Output the (X, Y) coordinate of the center of the cell containing the given text.  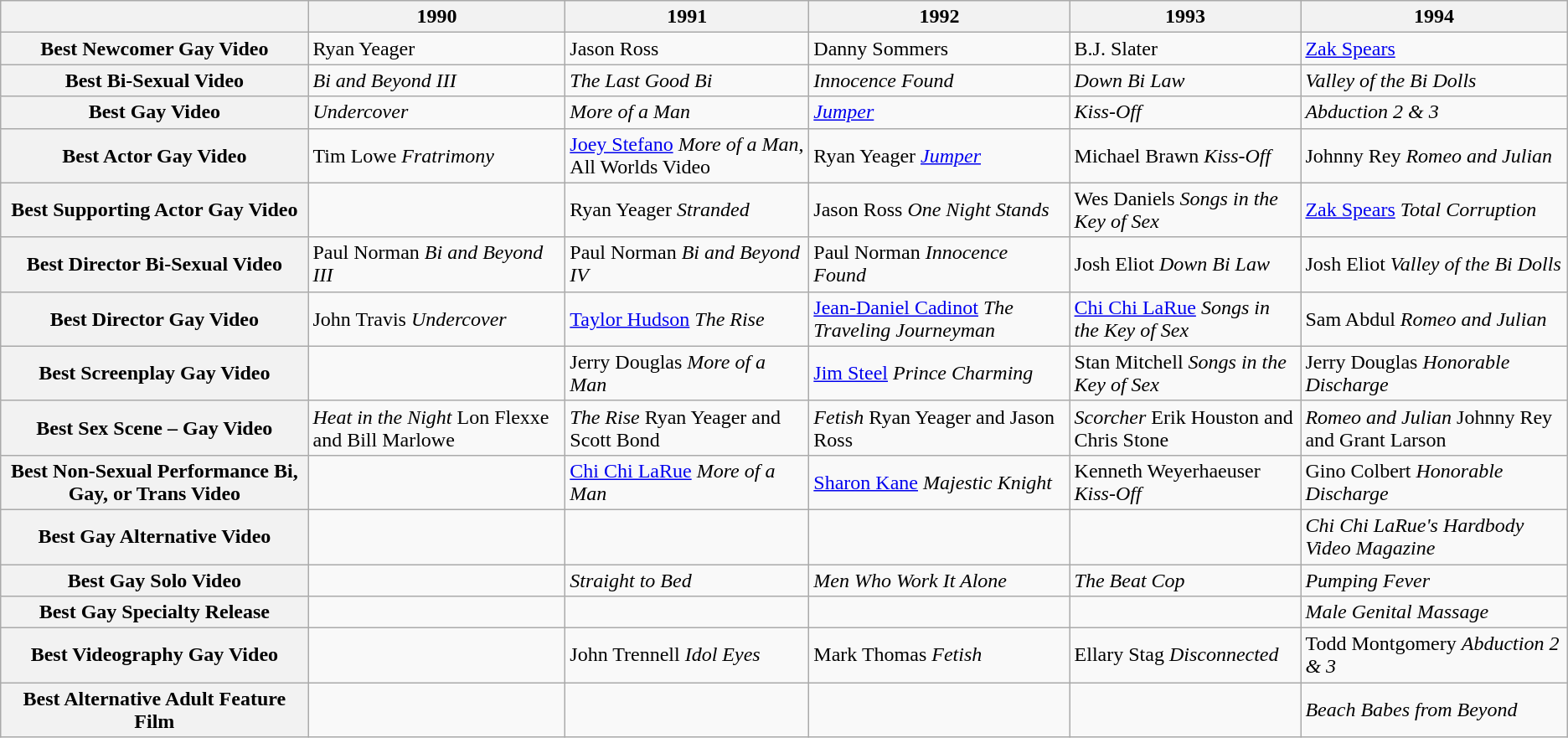
1991 (687, 17)
Ryan Yeager Jumper (940, 156)
Jean-Daniel Cadinot The Traveling Journeyman (940, 318)
The Last Good Bi (687, 80)
Best Director Bi-Sexual Video (154, 265)
B.J. Slater (1185, 49)
John Trennell Idol Eyes (687, 655)
Wes Daniels Songs in the Key of Sex (1185, 209)
Best Sex Scene – Gay Video (154, 427)
Jerry Douglas Honorable Discharge (1434, 374)
Paul Norman Bi and Beyond III (437, 265)
Best Actor Gay Video (154, 156)
1990 (437, 17)
Paul Norman Innocence Found (940, 265)
Josh Eliot Down Bi Law (1185, 265)
Kiss-Off (1185, 112)
Chi Chi LaRue Songs in the Key of Sex (1185, 318)
Sharon Kane Majestic Knight (940, 483)
1992 (940, 17)
Zak Spears (1434, 49)
Taylor Hudson The Rise (687, 318)
Straight to Bed (687, 581)
Sam Abdul Romeo and Julian (1434, 318)
Gino Colbert Honorable Discharge (1434, 483)
Men Who Work It Alone (940, 581)
Chi Chi LaRue More of a Man (687, 483)
Jason Ross (687, 49)
John Travis Undercover (437, 318)
Joey Stefano More of a Man, All Worlds Video (687, 156)
Jason Ross One Night Stands (940, 209)
1994 (1434, 17)
Jumper (940, 112)
Down Bi Law (1185, 80)
Beach Babes from Beyond (1434, 710)
Zak Spears Total Corruption (1434, 209)
Stan Mitchell Songs in the Key of Sex (1185, 374)
Fetish Ryan Yeager and Jason Ross (940, 427)
Ellary Stag Disconnected (1185, 655)
Pumping Fever (1434, 581)
Undercover (437, 112)
Best Non-Sexual Performance Bi, Gay, or Trans Video (154, 483)
Best Alternative Adult Feature Film (154, 710)
Paul Norman Bi and Beyond IV (687, 265)
Best Gay Video (154, 112)
The Beat Cop (1185, 581)
Valley of the Bi Dolls (1434, 80)
Best Gay Specialty Release (154, 612)
Romeo and Julian Johnny Rey and Grant Larson (1434, 427)
More of a Man (687, 112)
Best Bi-Sexual Video (154, 80)
Michael Brawn Kiss-Off (1185, 156)
Best Gay Solo Video (154, 581)
Abduction 2 & 3 (1434, 112)
Mark Thomas Fetish (940, 655)
Innocence Found (940, 80)
Josh Eliot Valley of the Bi Dolls (1434, 265)
Jim Steel Prince Charming (940, 374)
Bi and Beyond III (437, 80)
Ryan Yeager (437, 49)
Best Videography Gay Video (154, 655)
Chi Chi LaRue's Hardbody Video Magazine (1434, 536)
1993 (1185, 17)
Heat in the Night Lon Flexxe and Bill Marlowe (437, 427)
Todd Montgomery Abduction 2 & 3 (1434, 655)
Male Genital Massage (1434, 612)
Best Gay Alternative Video (154, 536)
Ryan Yeager Stranded (687, 209)
Best Supporting Actor Gay Video (154, 209)
Best Screenplay Gay Video (154, 374)
Tim Lowe Fratrimony (437, 156)
Johnny Rey Romeo and Julian (1434, 156)
Scorcher Erik Houston and Chris Stone (1185, 427)
The Rise Ryan Yeager and Scott Bond (687, 427)
Jerry Douglas More of a Man (687, 374)
Best Director Gay Video (154, 318)
Best Newcomer Gay Video (154, 49)
Kenneth Weyerhaeuser Kiss-Off (1185, 483)
Danny Sommers (940, 49)
